Determine the [X, Y] coordinate at the center of the cell enclosing the given text.  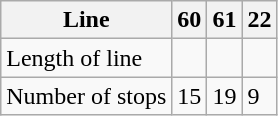
60 [190, 20]
15 [190, 96]
19 [224, 96]
Number of stops [86, 96]
9 [260, 96]
Line [86, 20]
22 [260, 20]
Length of line [86, 58]
61 [224, 20]
